Identify which cell holds the provided text, then report its (x, y) central coordinate. 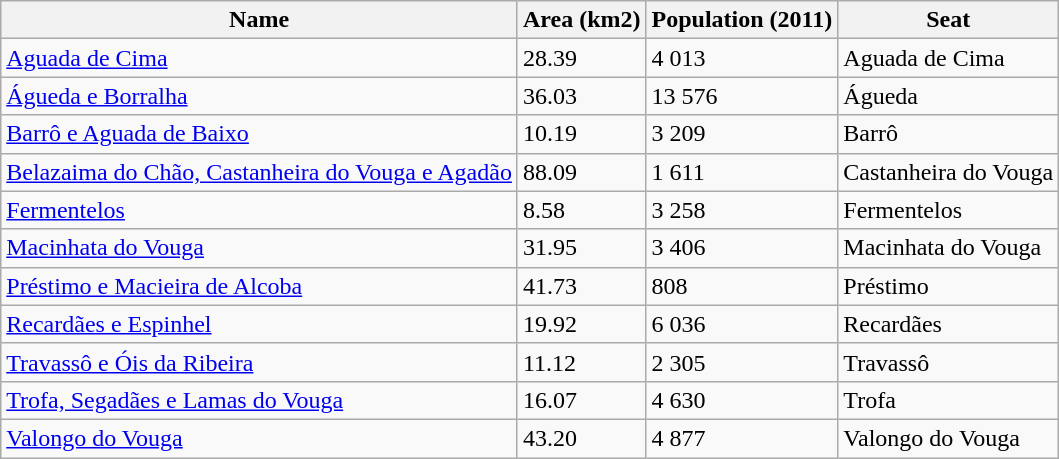
88.09 (582, 172)
Trofa (948, 400)
Name (260, 20)
Recardães (948, 324)
Barrô (948, 134)
4 630 (742, 400)
Travassô (948, 362)
Águeda (948, 96)
13 576 (742, 96)
Barrô e Aguada de Baixo (260, 134)
Préstimo e Macieira de Alcoba (260, 286)
19.92 (582, 324)
43.20 (582, 438)
11.12 (582, 362)
8.58 (582, 210)
Seat (948, 20)
3 406 (742, 248)
2 305 (742, 362)
4 877 (742, 438)
36.03 (582, 96)
6 036 (742, 324)
Préstimo (948, 286)
28.39 (582, 58)
3 258 (742, 210)
Population (2011) (742, 20)
10.19 (582, 134)
Area (km2) (582, 20)
Trofa, Segadães e Lamas do Vouga (260, 400)
31.95 (582, 248)
808 (742, 286)
1 611 (742, 172)
Castanheira do Vouga (948, 172)
Belazaima do Chão, Castanheira do Vouga e Agadão (260, 172)
Águeda e Borralha (260, 96)
4 013 (742, 58)
Recardães e Espinhel (260, 324)
3 209 (742, 134)
Travassô e Óis da Ribeira (260, 362)
16.07 (582, 400)
41.73 (582, 286)
